Detect which cell encompasses the target text, then output its (X, Y) center coordinate. 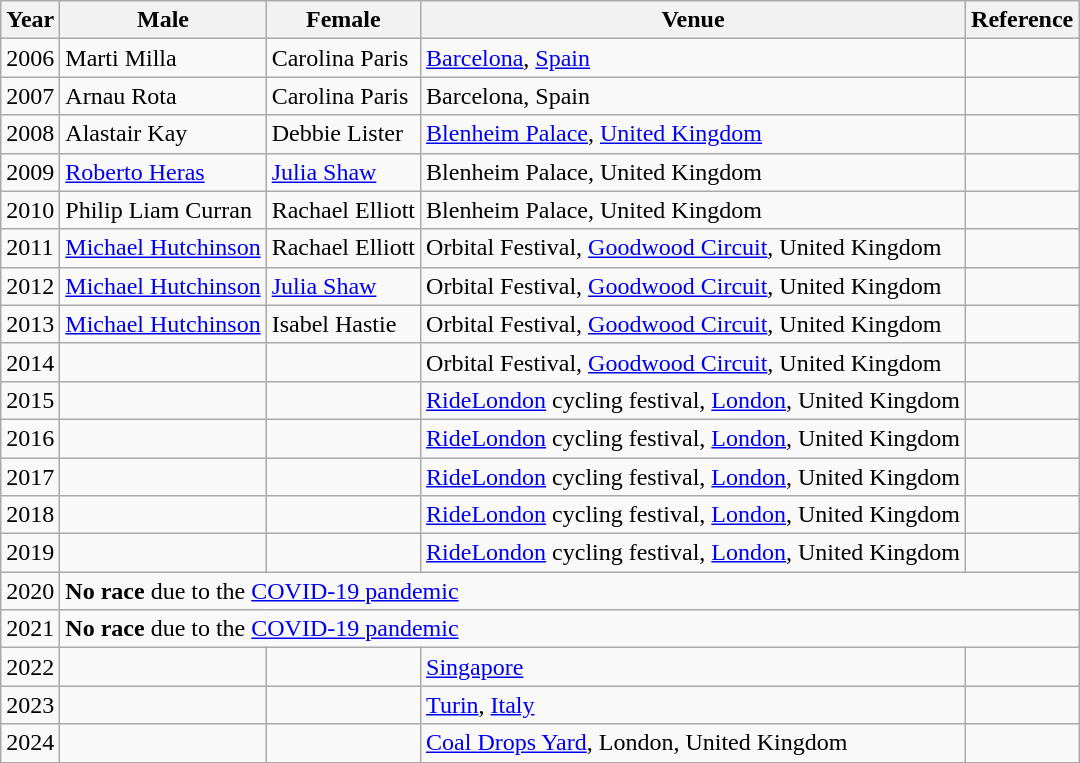
2019 (30, 553)
2021 (30, 629)
2017 (30, 477)
Alastair Kay (163, 134)
Coal Drops Yard, London, United Kingdom (694, 743)
2022 (30, 667)
Reference (1022, 20)
Male (163, 20)
Year (30, 20)
Female (343, 20)
2012 (30, 286)
2015 (30, 400)
2014 (30, 362)
Singapore (694, 667)
2010 (30, 210)
Marti Milla (163, 58)
2006 (30, 58)
Philip Liam Curran (163, 210)
2023 (30, 705)
2011 (30, 248)
Debbie Lister (343, 134)
2020 (30, 591)
Arnau Rota (163, 96)
2007 (30, 96)
Roberto Heras (163, 172)
2016 (30, 438)
Venue (694, 20)
2018 (30, 515)
2013 (30, 324)
2009 (30, 172)
2024 (30, 743)
Turin, Italy (694, 705)
Isabel Hastie (343, 324)
2008 (30, 134)
